Provide the (x, y) coordinate of the cell's center where the given text is located.  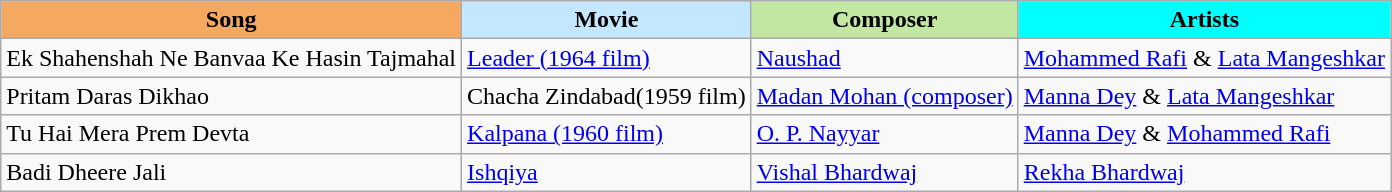
Leader (1964 film) (607, 58)
Vishal Bhardwaj (884, 172)
Tu Hai Mera Prem Devta (232, 134)
Madan Mohan (composer) (884, 96)
O. P. Nayyar (884, 134)
Song (232, 20)
Kalpana (1960 film) (607, 134)
Pritam Daras Dikhao (232, 96)
Manna Dey & Lata Mangeshkar (1204, 96)
Ishqiya (607, 172)
Rekha Bhardwaj (1204, 172)
Artists (1204, 20)
Naushad (884, 58)
Chacha Zindabad(1959 film) (607, 96)
Ek Shahenshah Ne Banvaa Ke Hasin Tajmahal (232, 58)
Composer (884, 20)
Badi Dheere Jali (232, 172)
Manna Dey & Mohammed Rafi (1204, 134)
Mohammed Rafi & Lata Mangeshkar (1204, 58)
Movie (607, 20)
